Identify which cell holds the provided text, then report its [X, Y] central coordinate. 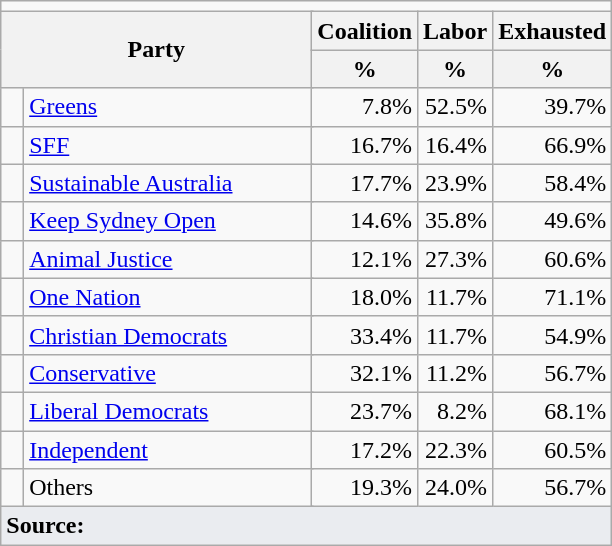
Conservative [168, 373]
Sustainable Australia [168, 183]
Liberal Democrats [168, 411]
Keep Sydney Open [168, 221]
12.1% [365, 259]
Coalition [365, 31]
17.2% [365, 449]
23.9% [456, 183]
68.1% [552, 411]
7.8% [365, 107]
66.9% [552, 145]
60.6% [552, 259]
16.7% [365, 145]
Independent [168, 449]
16.4% [456, 145]
11.2% [456, 373]
Labor [456, 31]
8.2% [456, 411]
60.5% [552, 449]
23.7% [365, 411]
49.6% [552, 221]
Source: [306, 526]
52.5% [456, 107]
17.7% [365, 183]
Greens [168, 107]
71.1% [552, 297]
Christian Democrats [168, 335]
Party [156, 50]
32.1% [365, 373]
22.3% [456, 449]
One Nation [168, 297]
SFF [168, 145]
18.0% [365, 297]
27.3% [456, 259]
33.4% [365, 335]
58.4% [552, 183]
19.3% [365, 488]
39.7% [552, 107]
54.9% [552, 335]
Exhausted [552, 31]
24.0% [456, 488]
Others [168, 488]
Animal Justice [168, 259]
35.8% [456, 221]
14.6% [365, 221]
